Output the (X, Y) coordinate of the center of the cell containing the given text.  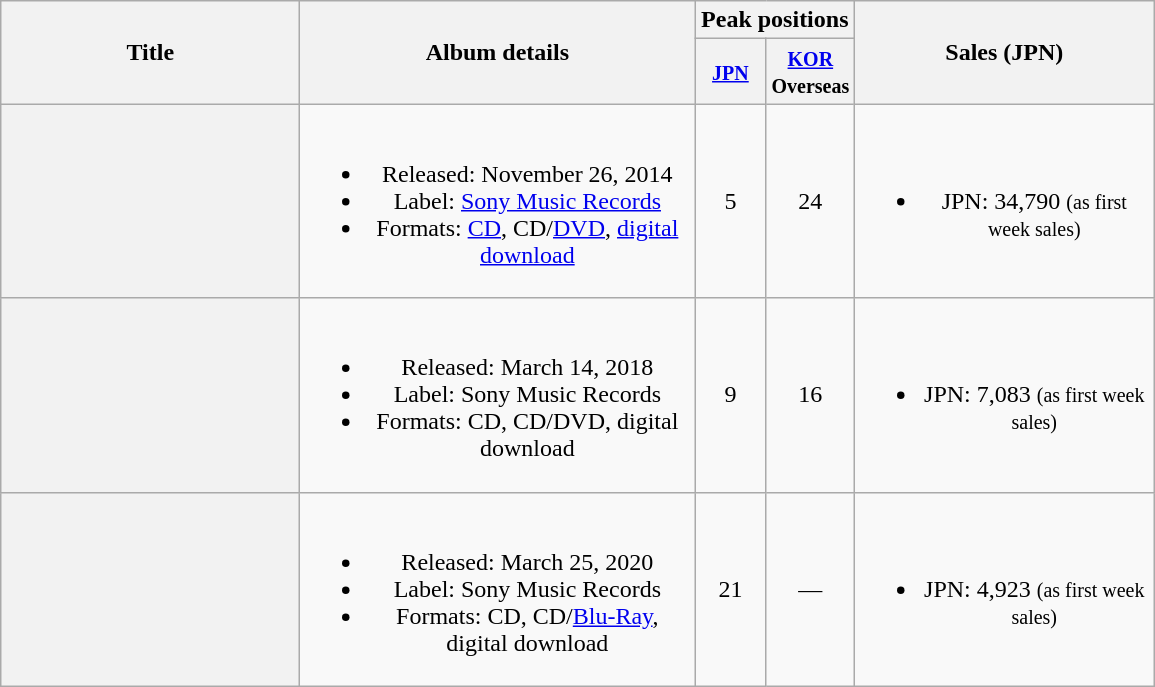
Album details (498, 52)
16 (810, 395)
Released: March 14, 2018 Label: Sony Music RecordsFormats: CD, CD/DVD, digital download (498, 395)
9 (730, 395)
Sales (JPN) (1004, 52)
JPN: 4,923 (as first week sales) (1004, 589)
JPN: 34,790 (as first week sales) (1004, 201)
JPN (730, 72)
— (810, 589)
21 (730, 589)
Released: November 26, 2014 Label: Sony Music RecordsFormats: CD, CD/DVD, digital download (498, 201)
JPN: 7,083 (as first week sales) (1004, 395)
KOROverseas (810, 72)
5 (730, 201)
Title (150, 52)
24 (810, 201)
Released: March 25, 2020 Label: Sony Music RecordsFormats: CD, CD/Blu-Ray, digital download (498, 589)
Peak positions (775, 20)
